For the text-containing cell, return its midpoint in (x, y) coordinate format. 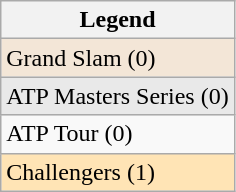
Challengers (1) (118, 172)
ATP Tour (0) (118, 134)
Grand Slam (0) (118, 58)
ATP Masters Series (0) (118, 96)
Legend (118, 20)
